Return (X, Y) of the center of cell containing provided text 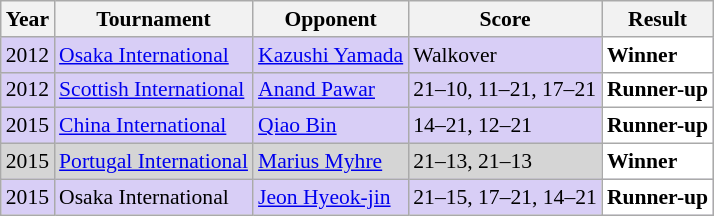
Scottish International (154, 90)
Year (28, 19)
China International (154, 126)
Anand Pawar (330, 90)
Portugal International (154, 162)
Tournament (154, 19)
Result (658, 19)
Opponent (330, 19)
Walkover (505, 55)
Marius Myhre (330, 162)
Score (505, 19)
Jeon Hyeok-jin (330, 197)
Kazushi Yamada (330, 55)
Qiao Bin (330, 126)
21–10, 11–21, 17–21 (505, 90)
21–15, 17–21, 14–21 (505, 197)
21–13, 21–13 (505, 162)
14–21, 12–21 (505, 126)
